Locate the cell with the specified text and output its (X, Y) center coordinate. 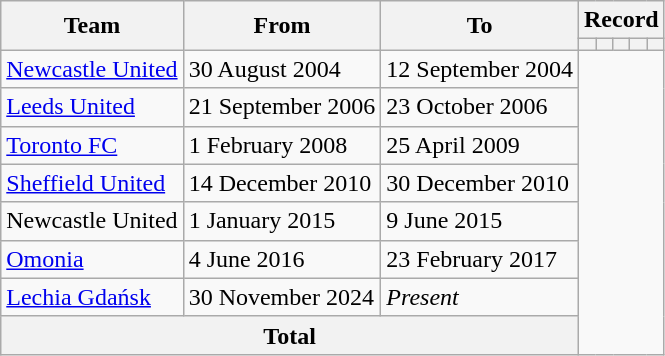
21 September 2006 (282, 107)
23 October 2006 (480, 107)
1 January 2015 (282, 221)
23 February 2017 (480, 259)
From (282, 26)
Record (621, 20)
Sheffield United (92, 183)
Present (480, 297)
Omonia (92, 259)
Lechia Gdańsk (92, 297)
Team (92, 26)
4 June 2016 (282, 259)
30 November 2024 (282, 297)
14 December 2010 (282, 183)
Total (290, 335)
Toronto FC (92, 145)
12 September 2004 (480, 69)
30 December 2010 (480, 183)
25 April 2009 (480, 145)
To (480, 26)
9 June 2015 (480, 221)
1 February 2008 (282, 145)
30 August 2004 (282, 69)
Leeds United (92, 107)
